From the cell containing the given text, extract its center point as (X, Y) coordinate. 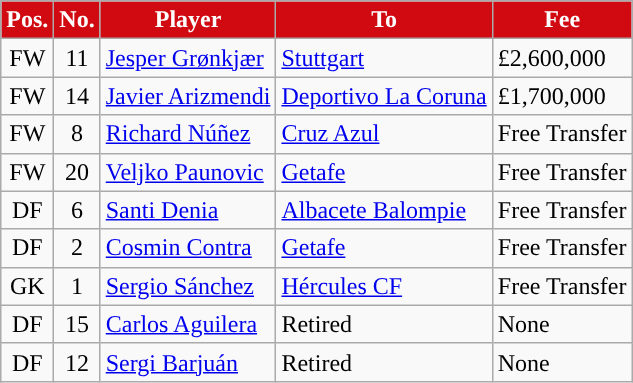
Cruz Azul (384, 134)
Albacete Balompie (384, 210)
11 (77, 58)
6 (77, 210)
Carlos Aguilera (188, 324)
1 (77, 286)
15 (77, 324)
Veljko Paunovic (188, 172)
Javier Arizmendi (188, 96)
12 (77, 362)
GK (28, 286)
No. (77, 20)
Pos. (28, 20)
Sergi Barjuán (188, 362)
Player (188, 20)
2 (77, 248)
8 (77, 134)
£1,700,000 (562, 96)
Sergio Sánchez (188, 286)
Santi Denia (188, 210)
14 (77, 96)
20 (77, 172)
Fee (562, 20)
Stuttgart (384, 58)
To (384, 20)
£2,600,000 (562, 58)
Jesper Grønkjær (188, 58)
Cosmin Contra (188, 248)
Richard Núñez (188, 134)
Hércules CF (384, 286)
Deportivo La Coruna (384, 96)
